Capture the cell that displays the provided text and extract its [X, Y] central coordinate. 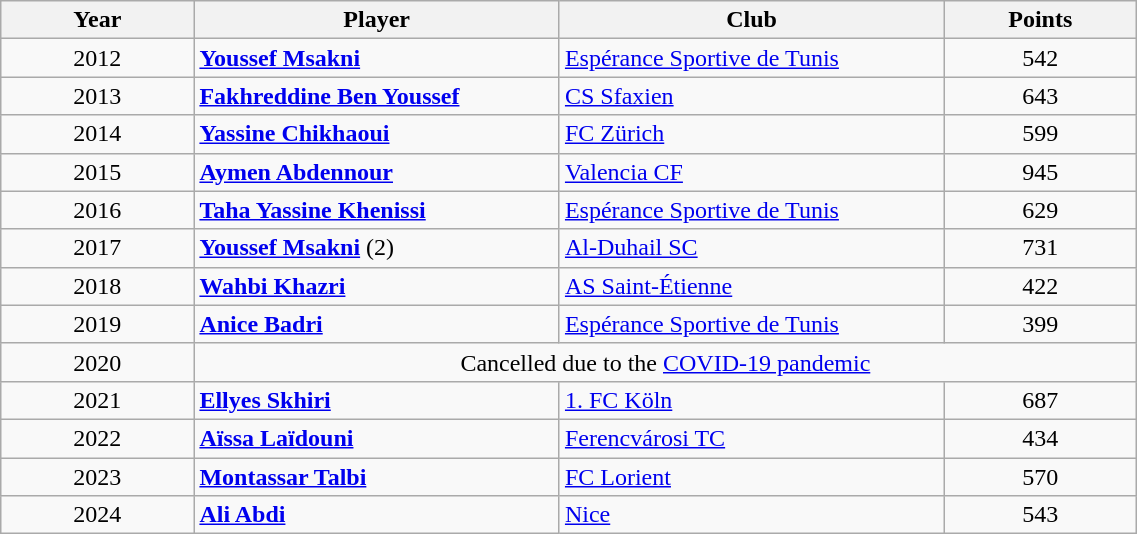
Year [98, 20]
Yassine Chikhaoui [377, 134]
Fakhreddine Ben Youssef [377, 96]
643 [1040, 96]
Ali Abdi [377, 515]
Ferencvárosi TC [751, 438]
2014 [98, 134]
2022 [98, 438]
FC Lorient [751, 477]
Cancelled due to the COVID-19 pandemic [666, 362]
Taha Yassine Khenissi [377, 210]
2013 [98, 96]
Player [377, 20]
1. FC Köln [751, 400]
2015 [98, 172]
434 [1040, 438]
2023 [98, 477]
Aymen Abdennour [377, 172]
2017 [98, 248]
Youssef Msakni [377, 58]
Montassar Talbi [377, 477]
2019 [98, 324]
731 [1040, 248]
AS Saint-Étienne [751, 286]
2016 [98, 210]
687 [1040, 400]
629 [1040, 210]
Nice [751, 515]
2024 [98, 515]
CS Sfaxien [751, 96]
Valencia CF [751, 172]
Anice Badri [377, 324]
Aïssa Laïdouni [377, 438]
Al-Duhail SC [751, 248]
542 [1040, 58]
Points [1040, 20]
Youssef Msakni (2) [377, 248]
Wahbi Khazri [377, 286]
422 [1040, 286]
2020 [98, 362]
399 [1040, 324]
570 [1040, 477]
FC Zürich [751, 134]
2018 [98, 286]
945 [1040, 172]
599 [1040, 134]
Ellyes Skhiri [377, 400]
2021 [98, 400]
2012 [98, 58]
Club [751, 20]
543 [1040, 515]
